Determine the (X, Y) coordinate at the center of the cell enclosing the given text.  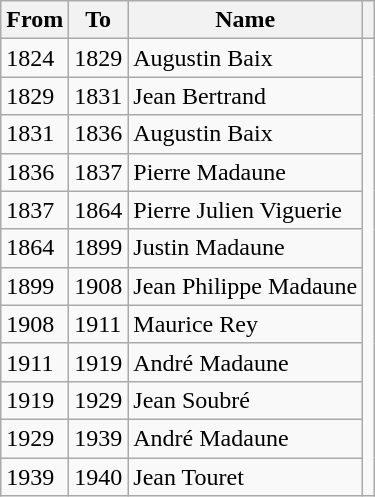
1940 (98, 477)
Jean Bertrand (246, 96)
Jean Touret (246, 477)
Name (246, 20)
Maurice Rey (246, 324)
To (98, 20)
Pierre Madaune (246, 172)
1824 (35, 58)
Pierre Julien Viguerie (246, 210)
Justin Madaune (246, 248)
From (35, 20)
Jean Philippe Madaune (246, 286)
Jean Soubré (246, 400)
